Pinpoint the cell where the given text exists, returning its [x, y] midpoint coordinate. 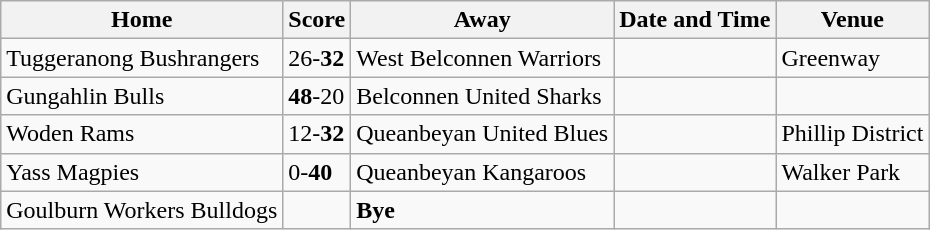
Goulburn Workers Bulldogs [142, 210]
Walker Park [852, 172]
Bye [482, 210]
Belconnen United Sharks [482, 96]
Score [317, 20]
48-20 [317, 96]
Queanbeyan United Blues [482, 134]
Gungahlin Bulls [142, 96]
12-32 [317, 134]
Date and Time [695, 20]
26-32 [317, 58]
Away [482, 20]
Yass Magpies [142, 172]
Tuggeranong Bushrangers [142, 58]
Queanbeyan Kangaroos [482, 172]
Venue [852, 20]
0-40 [317, 172]
Home [142, 20]
Phillip District [852, 134]
Greenway [852, 58]
West Belconnen Warriors [482, 58]
Woden Rams [142, 134]
